From the cell containing the given text, extract its center point as (X, Y) coordinate. 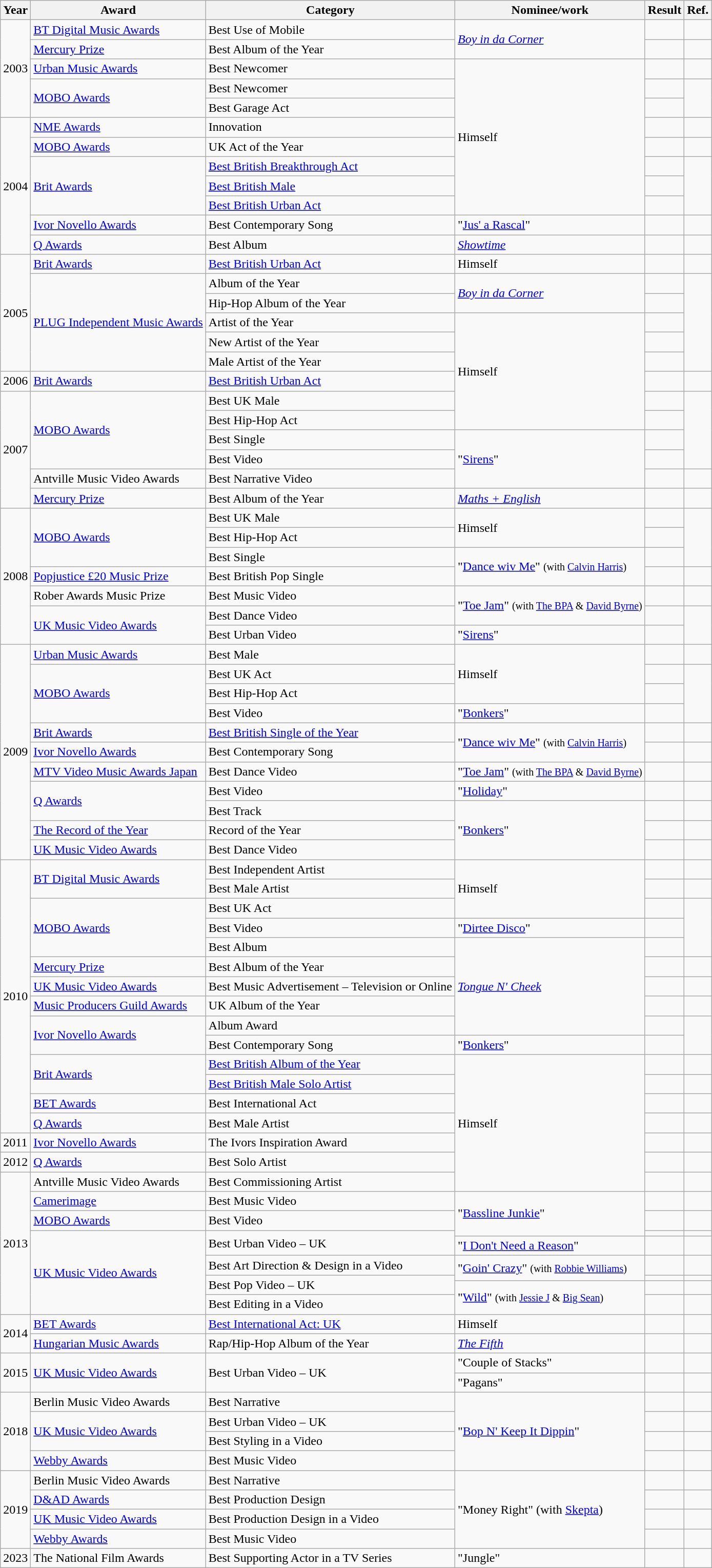
2009 (15, 752)
Best Urban Video (330, 635)
"Money Right" (with Skepta) (551, 1509)
2019 (15, 1509)
Award (118, 10)
"Pagans" (551, 1382)
Best Solo Artist (330, 1162)
The National Film Awards (118, 1558)
Best British Male (330, 186)
Best Art Direction & Design in a Video (330, 1265)
Popjustice £20 Music Prize (118, 577)
Best British Album of the Year (330, 1064)
Best Track (330, 810)
Nominee/work (551, 10)
UK Act of the Year (330, 147)
Best British Single of the Year (330, 732)
2004 (15, 186)
2003 (15, 69)
"Holiday" (551, 791)
Result (664, 10)
"Jus' a Rascal" (551, 225)
2013 (15, 1243)
2005 (15, 313)
"Couple of Stacks" (551, 1363)
"Jungle" (551, 1558)
Album Award (330, 1025)
"Dirtee Disco" (551, 928)
Best Music Advertisement – Television or Online (330, 986)
Best Independent Artist (330, 869)
Best International Act (330, 1103)
Album of the Year (330, 284)
Rap/Hip-Hop Album of the Year (330, 1343)
UK Album of the Year (330, 1006)
Hungarian Music Awards (118, 1343)
2008 (15, 576)
PLUG Independent Music Awards (118, 323)
2018 (15, 1431)
Category (330, 10)
Tongue N' Cheek (551, 986)
Best Male (330, 654)
Record of the Year (330, 830)
Showtime (551, 245)
"Bop N' Keep It Dippin" (551, 1431)
Best Editing in a Video (330, 1304)
Hip-Hop Album of the Year (330, 303)
Best British Pop Single (330, 577)
MTV Video Music Awards Japan (118, 771)
2023 (15, 1558)
Best Garage Act (330, 108)
Best Commissioning Artist (330, 1181)
The Ivors Inspiration Award (330, 1142)
D&AD Awards (118, 1500)
The Record of the Year (118, 830)
Best Supporting Actor in a TV Series (330, 1558)
2006 (15, 381)
Best International Act: UK (330, 1324)
"Wild" (with Jessie J & Big Sean) (551, 1298)
2012 (15, 1162)
Ref. (698, 10)
Best Production Design in a Video (330, 1519)
Camerimage (118, 1201)
Best Use of Mobile (330, 30)
Best British Breakthrough Act (330, 166)
Year (15, 10)
Artist of the Year (330, 323)
Best Styling in a Video (330, 1441)
2010 (15, 996)
Rober Awards Music Prize (118, 596)
Maths + English (551, 498)
Best Pop Video – UK (330, 1285)
"I Don't Need a Reason" (551, 1246)
2014 (15, 1334)
The Fifth (551, 1343)
"Bassline Junkie" (551, 1214)
Male Artist of the Year (330, 362)
New Artist of the Year (330, 342)
Best Production Design (330, 1500)
2015 (15, 1373)
NME Awards (118, 127)
Best British Male Solo Artist (330, 1084)
2007 (15, 449)
2011 (15, 1142)
Innovation (330, 127)
Music Producers Guild Awards (118, 1006)
Best Narrative Video (330, 479)
"Goin' Crazy" (with Robbie Williams) (551, 1268)
